Locate the cell with the specified text and output its (X, Y) center coordinate. 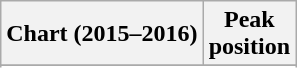
Chart (2015–2016) (102, 34)
Peakposition (249, 34)
